Find where the given text appears and provide that cell's center as [X, Y] coordinate. 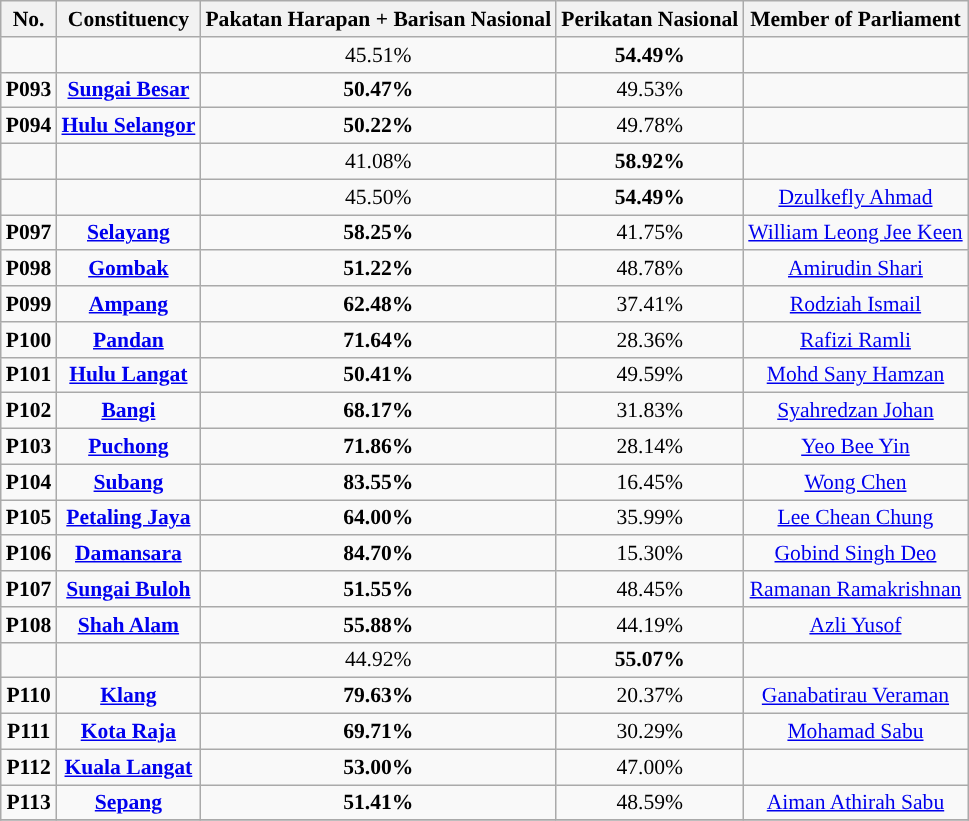
P098 [29, 269]
Hulu Selangor [128, 126]
44.19% [650, 625]
Ramanan Ramakrishnan [855, 589]
58.92% [650, 162]
79.63% [378, 696]
Selayang [128, 233]
P094 [29, 126]
Yeo Bee Yin [855, 447]
37.41% [650, 304]
50.41% [378, 375]
49.78% [650, 126]
Member of Parliament [855, 19]
48.78% [650, 269]
P093 [29, 90]
83.55% [378, 482]
62.48% [378, 304]
Damansara [128, 554]
Rodziah Ismail [855, 304]
41.08% [378, 162]
44.92% [378, 660]
P112 [29, 767]
P111 [29, 732]
84.70% [378, 554]
P113 [29, 803]
Gombak [128, 269]
30.29% [650, 732]
55.88% [378, 625]
Kota Raja [128, 732]
Sungai Besar [128, 90]
Amirudin Shari [855, 269]
Kuala Langat [128, 767]
Bangi [128, 411]
Pakatan Harapan + Barisan Nasional [378, 19]
49.59% [650, 375]
Syahredzan Johan [855, 411]
51.55% [378, 589]
41.75% [650, 233]
Klang [128, 696]
P107 [29, 589]
Azli Yusof [855, 625]
P099 [29, 304]
P108 [29, 625]
48.45% [650, 589]
No. [29, 19]
28.14% [650, 447]
71.86% [378, 447]
Lee Chean Chung [855, 518]
Puchong [128, 447]
35.99% [650, 518]
P104 [29, 482]
20.37% [650, 696]
71.64% [378, 340]
P102 [29, 411]
49.53% [650, 90]
Sungai Buloh [128, 589]
Wong Chen [855, 482]
16.45% [650, 482]
Hulu Langat [128, 375]
Constituency [128, 19]
31.83% [650, 411]
15.30% [650, 554]
47.00% [650, 767]
58.25% [378, 233]
P097 [29, 233]
69.71% [378, 732]
Sepang [128, 803]
William Leong Jee Keen [855, 233]
Ganabatirau Veraman [855, 696]
55.07% [650, 660]
50.22% [378, 126]
Dzulkefly Ahmad [855, 197]
P100 [29, 340]
Pandan [128, 340]
Petaling Jaya [128, 518]
53.00% [378, 767]
P105 [29, 518]
48.59% [650, 803]
P110 [29, 696]
Perikatan Nasional [650, 19]
50.47% [378, 90]
Aiman Athirah Sabu [855, 803]
Ampang [128, 304]
51.41% [378, 803]
45.51% [378, 55]
51.22% [378, 269]
28.36% [650, 340]
Subang [128, 482]
Rafizi Ramli [855, 340]
45.50% [378, 197]
64.00% [378, 518]
68.17% [378, 411]
Mohamad Sabu [855, 732]
Shah Alam [128, 625]
P101 [29, 375]
P106 [29, 554]
P103 [29, 447]
Mohd Sany Hamzan [855, 375]
Gobind Singh Deo [855, 554]
